For the text-containing cell, return its midpoint in (x, y) coordinate format. 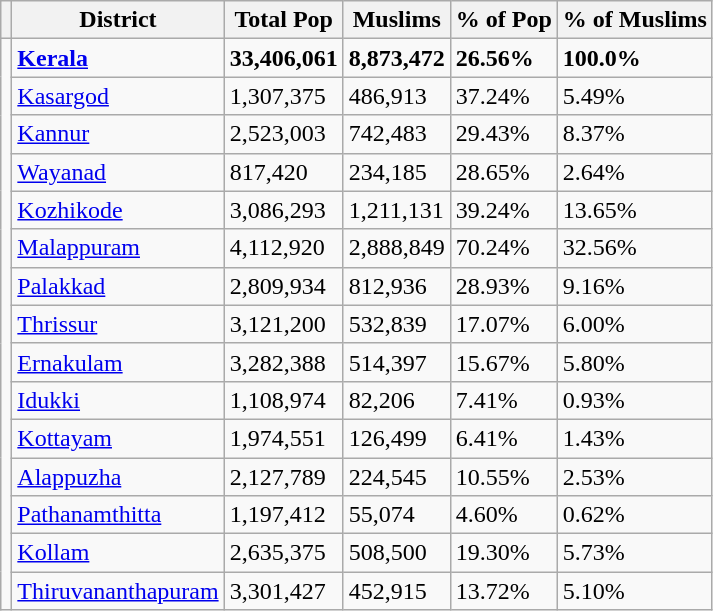
32.56% (634, 248)
1,108,974 (284, 400)
28.93% (504, 286)
742,483 (396, 134)
0.62% (634, 515)
29.43% (504, 134)
Pathanamthitta (118, 515)
224,545 (396, 477)
8.37% (634, 134)
8,873,472 (396, 58)
Idukki (118, 400)
28.65% (504, 172)
2,127,789 (284, 477)
2,888,849 (396, 248)
15.67% (504, 362)
4.60% (504, 515)
Total Pop (284, 20)
6.41% (504, 438)
Malappuram (118, 248)
82,206 (396, 400)
37.24% (504, 96)
2,635,375 (284, 553)
5.73% (634, 553)
Kannur (118, 134)
1,307,375 (284, 96)
Palakkad (118, 286)
26.56% (504, 58)
Muslims (396, 20)
2.64% (634, 172)
452,915 (396, 591)
532,839 (396, 324)
5.80% (634, 362)
2,809,934 (284, 286)
Ernakulam (118, 362)
486,913 (396, 96)
7.41% (504, 400)
1,197,412 (284, 515)
Kasargod (118, 96)
Wayanad (118, 172)
5.10% (634, 591)
1.43% (634, 438)
19.30% (504, 553)
126,499 (396, 438)
Alappuzha (118, 477)
Kozhikode (118, 210)
39.24% (504, 210)
13.72% (504, 591)
1,974,551 (284, 438)
817,420 (284, 172)
33,406,061 (284, 58)
District (118, 20)
2,523,003 (284, 134)
0.93% (634, 400)
1,211,131 (396, 210)
100.0% (634, 58)
3,301,427 (284, 591)
3,086,293 (284, 210)
55,074 (396, 515)
Thrissur (118, 324)
70.24% (504, 248)
% of Pop (504, 20)
514,397 (396, 362)
4,112,920 (284, 248)
17.07% (504, 324)
5.49% (634, 96)
812,936 (396, 286)
Kottayam (118, 438)
6.00% (634, 324)
9.16% (634, 286)
3,282,388 (284, 362)
2.53% (634, 477)
234,185 (396, 172)
Kerala (118, 58)
Thiruvananthapuram (118, 591)
% of Muslims (634, 20)
508,500 (396, 553)
3,121,200 (284, 324)
13.65% (634, 210)
Kollam (118, 553)
10.55% (504, 477)
